Find where the given text appears and provide that cell's center as (X, Y) coordinate. 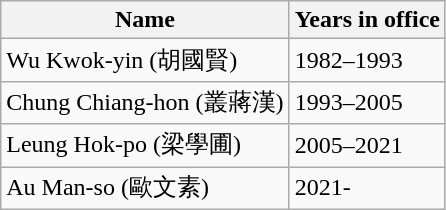
Wu Kwok-yin (胡國賢) (145, 60)
2005–2021 (367, 146)
1982–1993 (367, 60)
Au Man-so (歐文素) (145, 188)
Name (145, 20)
Leung Hok-po (梁學圃) (145, 146)
1993–2005 (367, 102)
Chung Chiang-hon (叢蔣漢) (145, 102)
Years in office (367, 20)
2021- (367, 188)
